Provide the [x, y] coordinate of the cell's center where the given text is located.  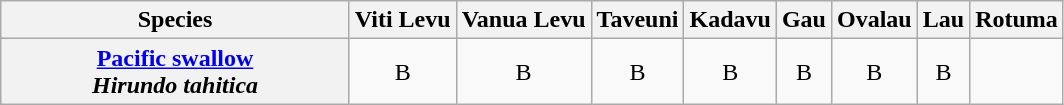
Gau [804, 20]
Lau [943, 20]
Kadavu [730, 20]
Vanua Levu [524, 20]
Viti Levu [402, 20]
Rotuma [1017, 20]
Ovalau [874, 20]
Taveuni [638, 20]
Pacific swallowHirundo tahitica [176, 72]
Species [176, 20]
